Search for the cell housing the specified text and yield its [x, y] center coordinate. 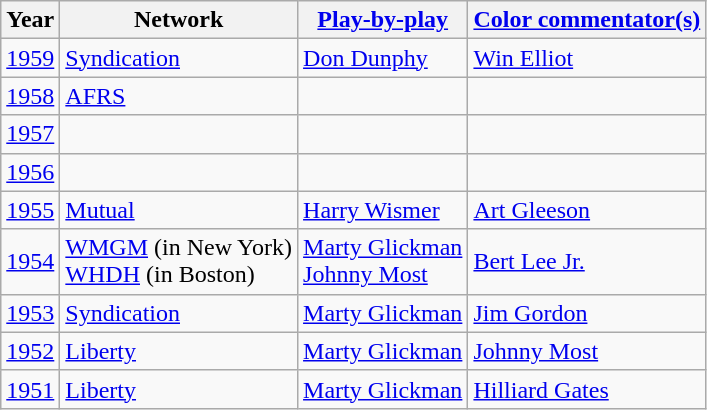
Win Elliot [587, 58]
1952 [30, 351]
1951 [30, 389]
1954 [30, 262]
Mutual [179, 210]
Don Dunphy [383, 58]
1957 [30, 134]
Johnny Most [587, 351]
Marty GlickmanJohnny Most [383, 262]
Color commentator(s) [587, 20]
Network [179, 20]
1956 [30, 172]
1953 [30, 313]
1959 [30, 58]
WMGM (in New York)WHDH (in Boston) [179, 262]
Hilliard Gates [587, 389]
Harry Wismer [383, 210]
Play-by-play [383, 20]
1955 [30, 210]
Year [30, 20]
Art Gleeson [587, 210]
1958 [30, 96]
Bert Lee Jr. [587, 262]
AFRS [179, 96]
Jim Gordon [587, 313]
